From the cell containing the given text, extract its center point as (x, y) coordinate. 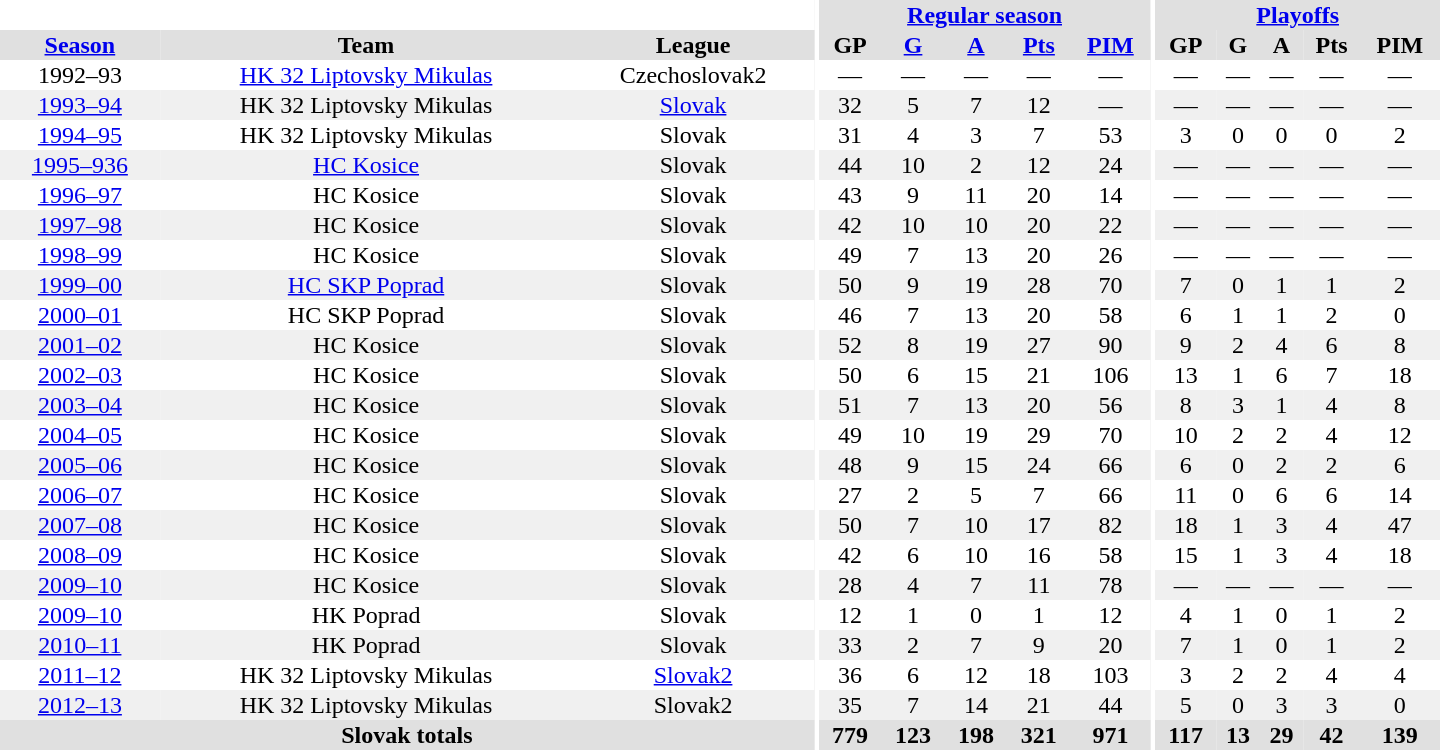
26 (1110, 255)
2007–08 (80, 525)
78 (1110, 585)
32 (850, 105)
2012–13 (80, 705)
1993–94 (80, 105)
1994–95 (80, 135)
Playoffs (1298, 15)
1996–97 (80, 195)
106 (1110, 375)
16 (1038, 555)
90 (1110, 345)
Regular season (985, 15)
1999–00 (80, 285)
22 (1110, 225)
103 (1110, 675)
Team (366, 45)
2011–12 (80, 675)
123 (914, 735)
Slovak totals (407, 735)
Czechoslovak2 (692, 75)
139 (1400, 735)
31 (850, 135)
198 (976, 735)
2004–05 (80, 435)
1997–98 (80, 225)
2010–11 (80, 645)
46 (850, 315)
2005–06 (80, 465)
117 (1186, 735)
36 (850, 675)
53 (1110, 135)
51 (850, 405)
43 (850, 195)
52 (850, 345)
47 (1400, 525)
35 (850, 705)
1998–99 (80, 255)
2001–02 (80, 345)
48 (850, 465)
2006–07 (80, 495)
971 (1110, 735)
779 (850, 735)
1995–936 (80, 165)
17 (1038, 525)
2002–03 (80, 375)
82 (1110, 525)
321 (1038, 735)
2003–04 (80, 405)
League (692, 45)
1992–93 (80, 75)
Season (80, 45)
2008–09 (80, 555)
2000–01 (80, 315)
56 (1110, 405)
33 (850, 645)
